Pinpoint the cell where the given text exists, returning its [X, Y] midpoint coordinate. 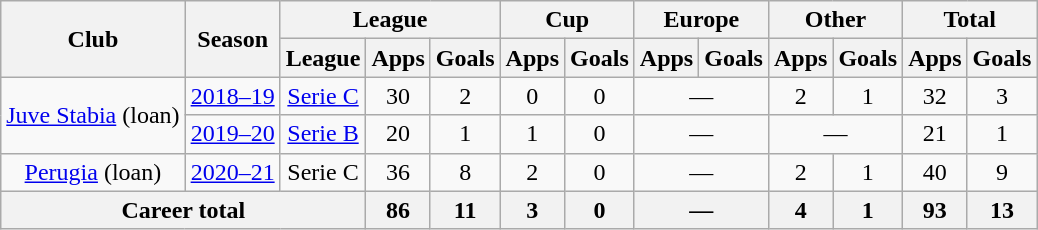
36 [398, 172]
Club [93, 39]
2019–20 [232, 134]
Europe [701, 20]
30 [398, 96]
32 [935, 96]
4 [800, 210]
Juve Stabia (loan) [93, 115]
86 [398, 210]
Season [232, 39]
Other [835, 20]
93 [935, 210]
40 [935, 172]
Total [970, 20]
13 [1002, 210]
8 [465, 172]
21 [935, 134]
2020–21 [232, 172]
Cup [567, 20]
Perugia (loan) [93, 172]
2018–19 [232, 96]
20 [398, 134]
Serie B [323, 134]
9 [1002, 172]
Career total [184, 210]
11 [465, 210]
